Return the (x, y) coordinate for the center point of the cell that contains the specified text.  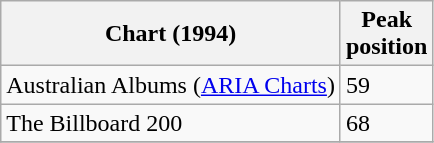
Chart (1994) (171, 34)
The Billboard 200 (171, 123)
Australian Albums (ARIA Charts) (171, 85)
59 (386, 85)
Peakposition (386, 34)
68 (386, 123)
